For the text-containing cell, return its midpoint in [X, Y] coordinate format. 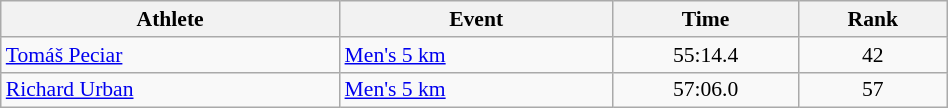
Richard Urban [170, 90]
57:06.0 [706, 90]
57 [872, 90]
Tomáš Peciar [170, 55]
Time [706, 19]
55:14.4 [706, 55]
Event [476, 19]
Rank [872, 19]
42 [872, 55]
Athlete [170, 19]
